Search for the cell housing the specified text and yield its [X, Y] center coordinate. 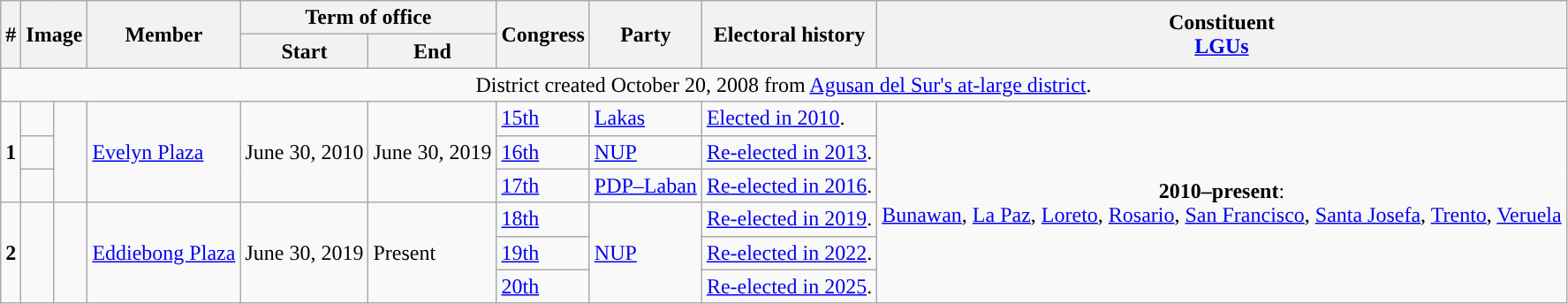
Term of office [368, 18]
19th [542, 253]
15th [542, 118]
Re-elected in 2025. [789, 286]
# [11, 34]
Image [55, 34]
2 [11, 253]
Elected in 2010. [789, 118]
2010–present:Bunawan, La Paz, Loreto, Rosario, San Francisco, Santa Josefa, Trento, Veruela [1223, 202]
17th [542, 186]
June 30, 2010 [304, 152]
Re-elected in 2016. [789, 186]
Present [433, 253]
Electoral history [789, 34]
Start [304, 51]
ConstituentLGUs [1223, 34]
District created October 20, 2008 from Agusan del Sur's at-large district. [784, 85]
20th [542, 286]
Lakas [645, 118]
Re-elected in 2019. [789, 219]
Member [164, 34]
18th [542, 219]
1 [11, 152]
End [433, 51]
Re-elected in 2022. [789, 253]
Re-elected in 2013. [789, 152]
16th [542, 152]
Party [645, 34]
Congress [542, 34]
Evelyn Plaza [164, 152]
PDP–Laban [645, 186]
Eddiebong Plaza [164, 253]
